Identify which cell holds the provided text, then report its [x, y] central coordinate. 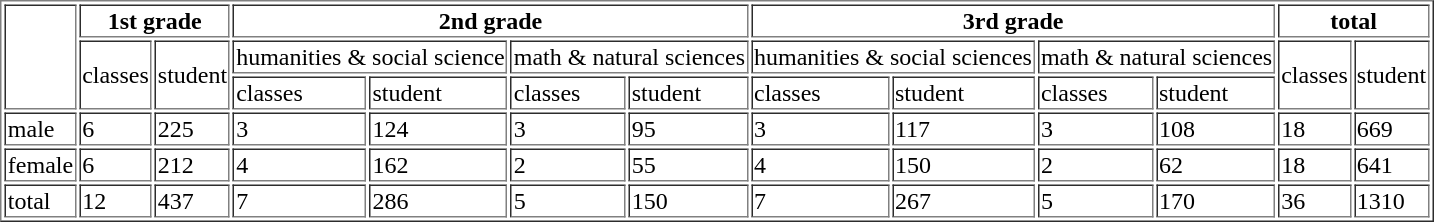
225 [192, 128]
669 [1392, 128]
2nd grade [490, 20]
162 [438, 164]
36 [1314, 200]
3rd grade [1013, 20]
108 [1216, 128]
62 [1216, 164]
437 [192, 200]
female [40, 164]
170 [1216, 200]
humanities & social science [370, 56]
124 [438, 128]
12 [116, 200]
641 [1392, 164]
267 [964, 200]
1st grade [154, 20]
1310 [1392, 200]
male [40, 128]
55 [688, 164]
286 [438, 200]
212 [192, 164]
95 [688, 128]
117 [964, 128]
humanities & social sciences [893, 56]
